Determine the (x, y) coordinate at the center of the cell enclosing the given text.  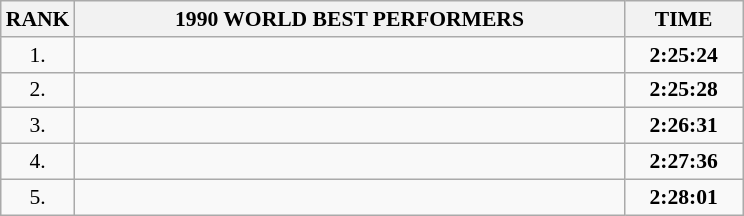
RANK (38, 19)
TIME (684, 19)
2:26:31 (684, 126)
3. (38, 126)
2. (38, 90)
4. (38, 162)
1990 WORLD BEST PERFORMERS (349, 19)
5. (38, 197)
2:27:36 (684, 162)
2:28:01 (684, 197)
1. (38, 55)
2:25:28 (684, 90)
2:25:24 (684, 55)
